Scan for the cell matching the given text and deliver its [X, Y] coordinate at center. 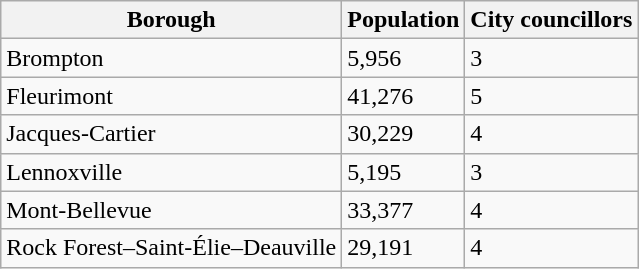
Mont-Bellevue [172, 210]
41,276 [404, 96]
Jacques-Cartier [172, 134]
5,195 [404, 172]
Population [404, 20]
30,229 [404, 134]
Fleurimont [172, 96]
5 [552, 96]
Brompton [172, 58]
5,956 [404, 58]
City councillors [552, 20]
33,377 [404, 210]
Borough [172, 20]
29,191 [404, 248]
Lennoxville [172, 172]
Rock Forest–Saint-Élie–Deauville [172, 248]
